Scan for the cell matching the given text and deliver its [X, Y] coordinate at center. 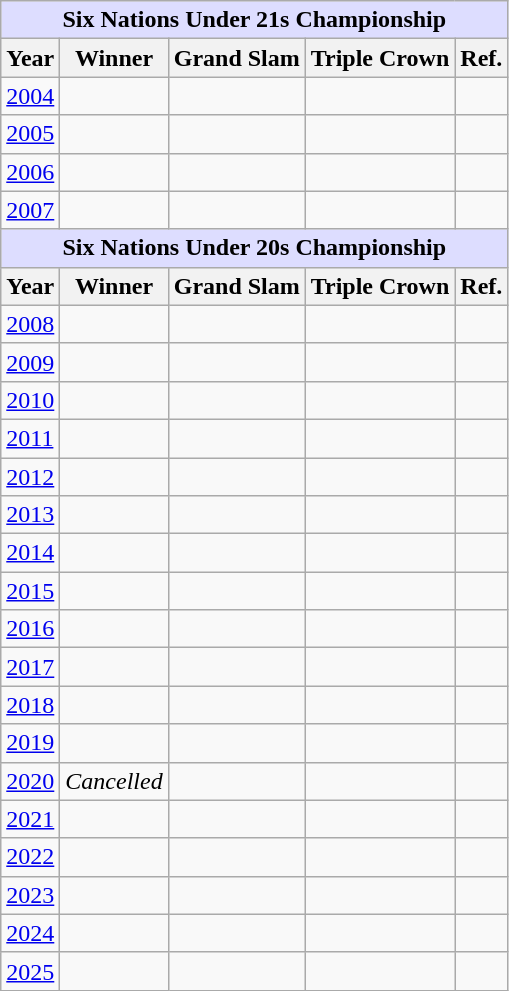
2021 [30, 819]
2023 [30, 895]
2014 [30, 553]
2004 [30, 96]
2011 [30, 438]
Six Nations Under 21s Championship [254, 20]
2019 [30, 743]
2016 [30, 629]
2008 [30, 324]
2020 [30, 781]
2015 [30, 591]
2005 [30, 134]
2017 [30, 667]
Cancelled [114, 781]
2022 [30, 857]
2010 [30, 400]
2012 [30, 477]
2006 [30, 172]
2009 [30, 362]
2024 [30, 933]
2007 [30, 210]
Six Nations Under 20s Championship [254, 248]
2013 [30, 515]
2025 [30, 971]
2018 [30, 705]
